Pinpoint the cell where the given text exists, returning its (X, Y) midpoint coordinate. 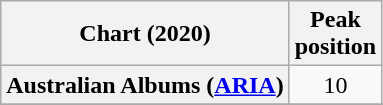
Chart (2020) (145, 34)
10 (335, 85)
Peakposition (335, 34)
Australian Albums (ARIA) (145, 85)
